Find where the given text appears and provide that cell's center as (X, Y) coordinate. 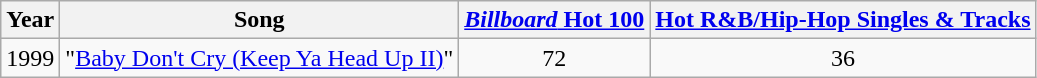
Billboard Hot 100 (554, 20)
1999 (30, 58)
72 (554, 58)
Year (30, 20)
"Baby Don't Cry (Keep Ya Head Up II)" (260, 58)
36 (843, 58)
Song (260, 20)
Hot R&B/Hip-Hop Singles & Tracks (843, 20)
